Return (x, y) of the center of cell containing provided text 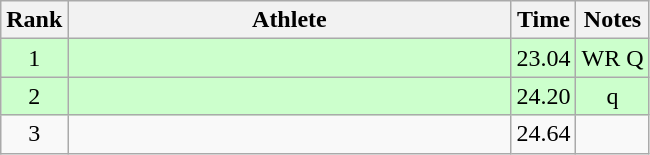
Athlete (290, 20)
1 (34, 58)
WR Q (612, 58)
24.20 (544, 96)
Rank (34, 20)
2 (34, 96)
23.04 (544, 58)
3 (34, 134)
24.64 (544, 134)
Time (544, 20)
Notes (612, 20)
q (612, 96)
